Search for the cell housing the specified text and yield its (x, y) center coordinate. 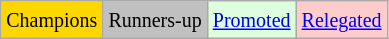
Promoted (252, 20)
Champions (52, 20)
Relegated (342, 20)
Runners-up (155, 20)
